Detect which cell encompasses the target text, then output its [X, Y] center coordinate. 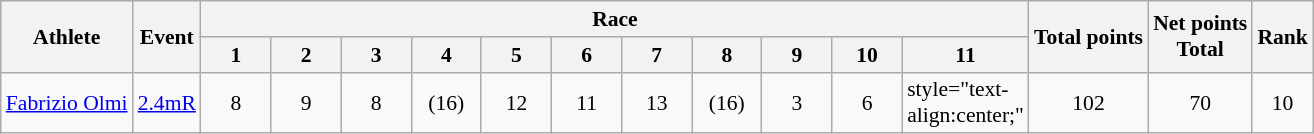
Net pointsTotal [1200, 36]
102 [1088, 102]
Rank [1282, 36]
Athlete [67, 36]
Fabrizio Olmi [67, 102]
2.4mR [167, 102]
2 [306, 55]
13 [657, 102]
5 [516, 55]
style="text-align:center;" [966, 102]
Race [615, 19]
Total points [1088, 36]
1 [236, 55]
70 [1200, 102]
4 [446, 55]
Event [167, 36]
12 [516, 102]
7 [657, 55]
